Pinpoint the cell where the given text exists, returning its [x, y] midpoint coordinate. 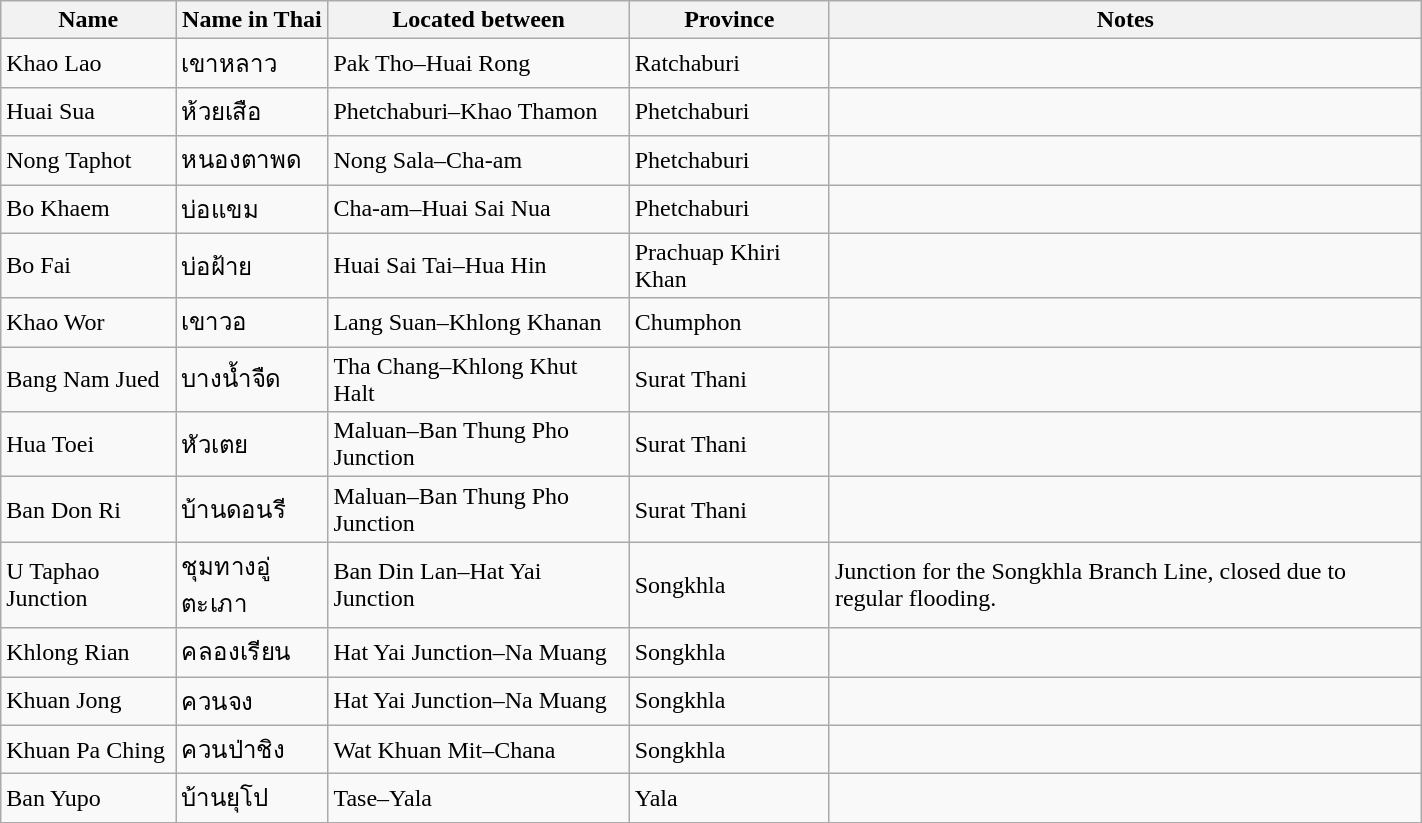
Tha Chang–Khlong Khut Halt [478, 380]
ควนจง [252, 700]
Lang Suan–Khlong Khanan [478, 322]
Ratchaburi [729, 64]
Notes [1125, 20]
Pak Tho–Huai Rong [478, 64]
หนองตาพด [252, 160]
U Taphao Junction [88, 585]
Huai Sai Tai–Hua Hin [478, 266]
หัวเตย [252, 444]
Hua Toei [88, 444]
Khuan Pa Ching [88, 750]
Province [729, 20]
Prachuap Khiri Khan [729, 266]
ชุมทางอู่ตะเภา [252, 585]
บ่อฝ้าย [252, 266]
บ้านยุโป [252, 798]
Bo Khaem [88, 208]
Chumphon [729, 322]
Wat Khuan Mit–Chana [478, 750]
ควนป่าชิง [252, 750]
ห้วยเสือ [252, 112]
Khuan Jong [88, 700]
Located between [478, 20]
บ้านดอนรี [252, 510]
Huai Sua [88, 112]
เขาวอ [252, 322]
Khao Lao [88, 64]
Phetchaburi–Khao Thamon [478, 112]
Name in Thai [252, 20]
Nong Sala–Cha-am [478, 160]
Nong Taphot [88, 160]
Name [88, 20]
บางน้ำจืด [252, 380]
Ban Din Lan–Hat Yai Junction [478, 585]
Cha-am–Huai Sai Nua [478, 208]
คลองเรียน [252, 652]
เขาหลาว [252, 64]
Khao Wor [88, 322]
Ban Yupo [88, 798]
Bo Fai [88, 266]
Bang Nam Jued [88, 380]
Junction for the Songkhla Branch Line, closed due to regular flooding. [1125, 585]
บ่อแขม [252, 208]
Tase–Yala [478, 798]
Ban Don Ri [88, 510]
Khlong Rian [88, 652]
Yala [729, 798]
